Determine the [X, Y] coordinate at the center of the cell enclosing the given text.  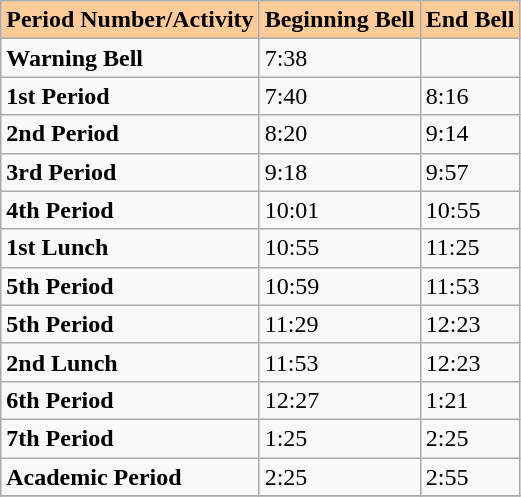
9:14 [470, 134]
8:16 [470, 96]
Period Number/Activity [130, 20]
8:20 [340, 134]
1:25 [340, 438]
7:38 [340, 58]
1:21 [470, 400]
10:59 [340, 286]
4th Period [130, 210]
2:55 [470, 477]
Warning Bell [130, 58]
11:25 [470, 248]
Academic Period [130, 477]
9:18 [340, 172]
10:01 [340, 210]
6th Period [130, 400]
1st Period [130, 96]
1st Lunch [130, 248]
12:27 [340, 400]
Beginning Bell [340, 20]
11:29 [340, 324]
2nd Period [130, 134]
7:40 [340, 96]
3rd Period [130, 172]
End Bell [470, 20]
2nd Lunch [130, 362]
7th Period [130, 438]
9:57 [470, 172]
